Find where the given text appears and provide that cell's center as (x, y) coordinate. 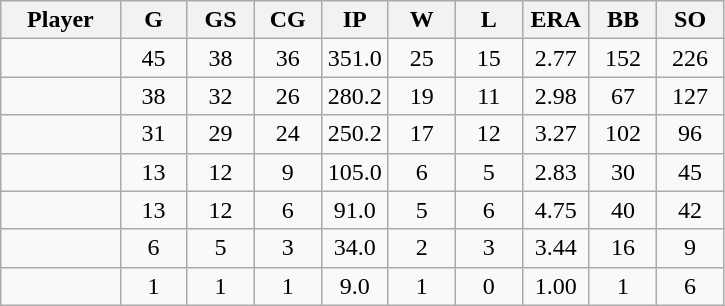
96 (690, 134)
3.27 (556, 134)
226 (690, 58)
16 (622, 248)
BB (622, 20)
91.0 (354, 210)
Player (60, 20)
32 (220, 96)
17 (422, 134)
30 (622, 172)
36 (288, 58)
4.75 (556, 210)
19 (422, 96)
9.0 (354, 286)
IP (354, 20)
152 (622, 58)
280.2 (354, 96)
15 (488, 58)
40 (622, 210)
2.98 (556, 96)
25 (422, 58)
GS (220, 20)
2.83 (556, 172)
105.0 (354, 172)
34.0 (354, 248)
0 (488, 286)
24 (288, 134)
3.44 (556, 248)
W (422, 20)
67 (622, 96)
L (488, 20)
250.2 (354, 134)
2 (422, 248)
1.00 (556, 286)
29 (220, 134)
2.77 (556, 58)
31 (154, 134)
SO (690, 20)
127 (690, 96)
26 (288, 96)
102 (622, 134)
CG (288, 20)
351.0 (354, 58)
42 (690, 210)
G (154, 20)
11 (488, 96)
ERA (556, 20)
